For the text-containing cell, return its midpoint in [X, Y] coordinate format. 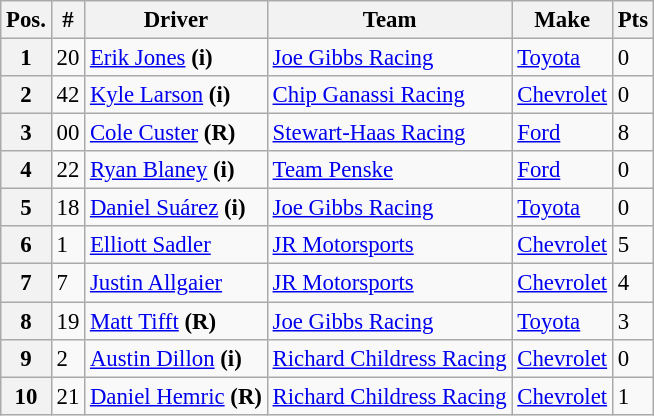
18 [68, 208]
Make [562, 20]
Pts [632, 20]
Driver [176, 20]
42 [68, 95]
Elliott Sadler [176, 245]
# [68, 20]
Team [390, 20]
19 [68, 321]
Daniel Suárez (i) [176, 208]
Ryan Blaney (i) [176, 170]
Austin Dillon (i) [176, 358]
Team Penske [390, 170]
6 [26, 245]
22 [68, 170]
Cole Custer (R) [176, 133]
Daniel Hemric (R) [176, 396]
21 [68, 396]
Erik Jones (i) [176, 58]
Justin Allgaier [176, 283]
20 [68, 58]
Pos. [26, 20]
Matt Tifft (R) [176, 321]
10 [26, 396]
Stewart-Haas Racing [390, 133]
00 [68, 133]
Chip Ganassi Racing [390, 95]
Kyle Larson (i) [176, 95]
9 [26, 358]
